Return the [x, y] coordinate for the center point of the cell that contains the specified text.  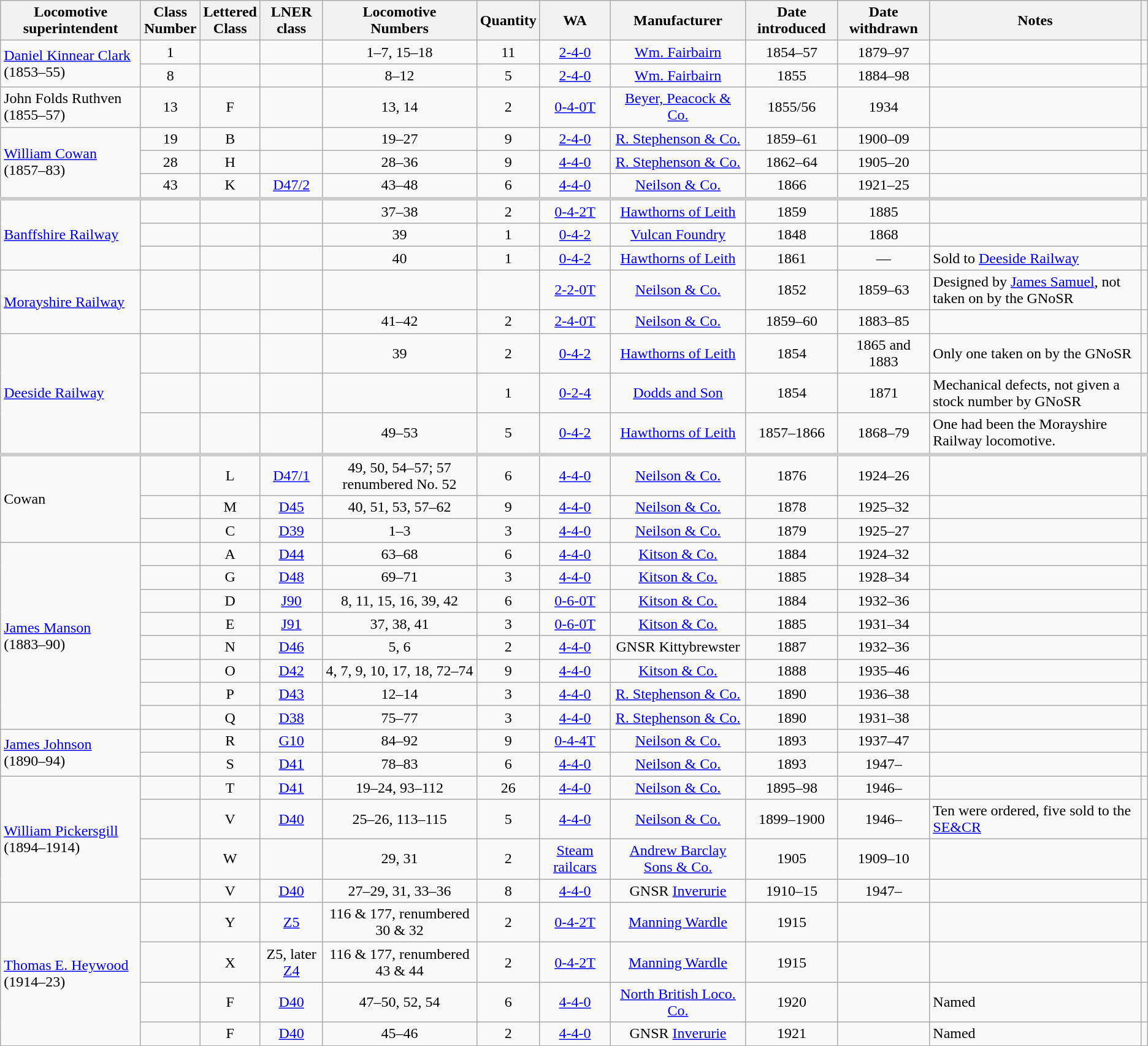
1854–57 [792, 52]
1–3 [400, 531]
Sold to Deeside Railway [1035, 258]
1879–97 [884, 52]
27–29, 31, 33–36 [400, 891]
11 [508, 52]
28 [170, 162]
45–46 [400, 1034]
D45 [291, 507]
1859–61 [792, 139]
1848 [792, 235]
GNSR Kittybrewster [678, 647]
D44 [291, 554]
Z5 [291, 923]
Beyer, Peacock & Co. [678, 107]
Mechanical defects, not given a stock number by GNoSR [1035, 393]
James Johnson(1890–94) [71, 752]
1935–46 [884, 671]
John Folds Ruthven(1855–57) [71, 107]
2-2-0T [575, 290]
1884–98 [884, 75]
Date introduced [792, 21]
1855 [792, 75]
13, 14 [400, 107]
1879 [792, 531]
E [231, 624]
M [231, 507]
1888 [792, 671]
69–71 [400, 577]
D47/1 [291, 475]
1871 [884, 393]
1931–38 [884, 717]
1921 [792, 1034]
75–77 [400, 717]
LocomotiveNumbers [400, 21]
J91 [291, 624]
1924–32 [884, 554]
1925–32 [884, 507]
Locomotive superintendent [71, 21]
Quantity [508, 21]
37, 38, 41 [400, 624]
1910–15 [792, 891]
8–12 [400, 75]
ClassNumber [170, 21]
19–27 [400, 139]
1859–63 [884, 290]
1852 [792, 290]
1857–1866 [792, 433]
116 & 177, renumbered 43 & 44 [400, 962]
J90 [291, 601]
1905 [792, 859]
37–38 [400, 210]
1883–85 [884, 321]
49, 50, 54–57; 57 renumbered No. 52 [400, 475]
13 [170, 107]
D43 [291, 694]
D47/2 [291, 186]
1936–38 [884, 694]
Morayshire Railway [71, 302]
H [231, 162]
Banffshire Railway [71, 234]
William Cowan(1857–83) [71, 163]
47–50, 52, 54 [400, 1002]
1868–79 [884, 433]
1920 [792, 1002]
LNERclass [291, 21]
P [231, 694]
Manufacturer [678, 21]
WA [575, 21]
1905–20 [884, 162]
Cowan [71, 498]
D42 [291, 671]
1–7, 15–18 [400, 52]
— [884, 258]
1878 [792, 507]
1887 [792, 647]
43 [170, 186]
Notes [1035, 21]
12–14 [400, 694]
1866 [792, 186]
1861 [792, 258]
25–26, 113–115 [400, 820]
James Manson(1883–90) [71, 636]
1859–60 [792, 321]
R [231, 740]
Date withdrawn [884, 21]
D39 [291, 531]
0-4-4T [575, 740]
1925–27 [884, 531]
41–42 [400, 321]
Z5, later Z4 [291, 962]
1855/56 [792, 107]
LetteredClass [231, 21]
Q [231, 717]
1859 [792, 210]
1876 [792, 475]
Only one taken on by the GNoSR [1035, 353]
Daniel Kinnear Clark(1853–55) [71, 64]
Steam railcars [575, 859]
1865 and 1883 [884, 353]
Vulcan Foundry [678, 235]
84–92 [400, 740]
19–24, 93–112 [400, 787]
W [231, 859]
D [231, 601]
5, 6 [400, 647]
29, 31 [400, 859]
1934 [884, 107]
2-4-0T [575, 321]
North British Loco. Co. [678, 1002]
K [231, 186]
T [231, 787]
1900–09 [884, 139]
63–68 [400, 554]
L [231, 475]
One had been the Morayshire Railway locomotive. [1035, 433]
116 & 177, renumbered 30 & 32 [400, 923]
4, 7, 9, 10, 17, 18, 72–74 [400, 671]
78–83 [400, 764]
D46 [291, 647]
Dodds and Son [678, 393]
N [231, 647]
8, 11, 15, 16, 39, 42 [400, 601]
G10 [291, 740]
D38 [291, 717]
1868 [884, 235]
S [231, 764]
40 [400, 258]
1931–34 [884, 624]
Designed by James Samuel, not taken on by the GNoSR [1035, 290]
Deeside Railway [71, 394]
G [231, 577]
1899–1900 [792, 820]
49–53 [400, 433]
D48 [291, 577]
1937–47 [884, 740]
40, 51, 53, 57–62 [400, 507]
X [231, 962]
1909–10 [884, 859]
19 [170, 139]
Y [231, 923]
A [231, 554]
0-4-0T [575, 107]
Thomas E. Heywood(1914–23) [71, 974]
1924–26 [884, 475]
William Pickersgill(1894–1914) [71, 839]
Ten were ordered, five sold to the SE&CR [1035, 820]
1862–64 [792, 162]
1921–25 [884, 186]
26 [508, 787]
0-2-4 [575, 393]
O [231, 671]
28–36 [400, 162]
1895–98 [792, 787]
B [231, 139]
1928–34 [884, 577]
Andrew Barclay Sons & Co. [678, 859]
C [231, 531]
43–48 [400, 186]
